Capture the cell that displays the provided text and extract its (X, Y) central coordinate. 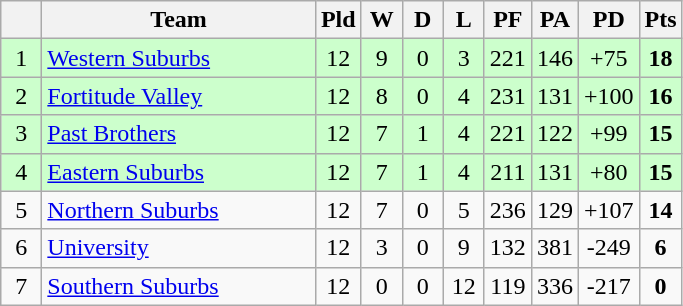
D (422, 20)
+80 (608, 172)
+100 (608, 96)
W (382, 20)
University (179, 248)
+99 (608, 134)
+75 (608, 58)
L (464, 20)
231 (508, 96)
Eastern Suburbs (179, 172)
129 (554, 210)
14 (660, 210)
2 (22, 96)
381 (554, 248)
+107 (608, 210)
132 (508, 248)
122 (554, 134)
16 (660, 96)
211 (508, 172)
146 (554, 58)
Team (179, 20)
Northern Suburbs (179, 210)
236 (508, 210)
Pts (660, 20)
PF (508, 20)
-217 (608, 286)
18 (660, 58)
Fortitude Valley (179, 96)
Western Suburbs (179, 58)
PA (554, 20)
Pld (338, 20)
-249 (608, 248)
Southern Suburbs (179, 286)
8 (382, 96)
Past Brothers (179, 134)
PD (608, 20)
336 (554, 286)
119 (508, 286)
